Provide the (x, y) coordinate of the cell's center where the given text is located.  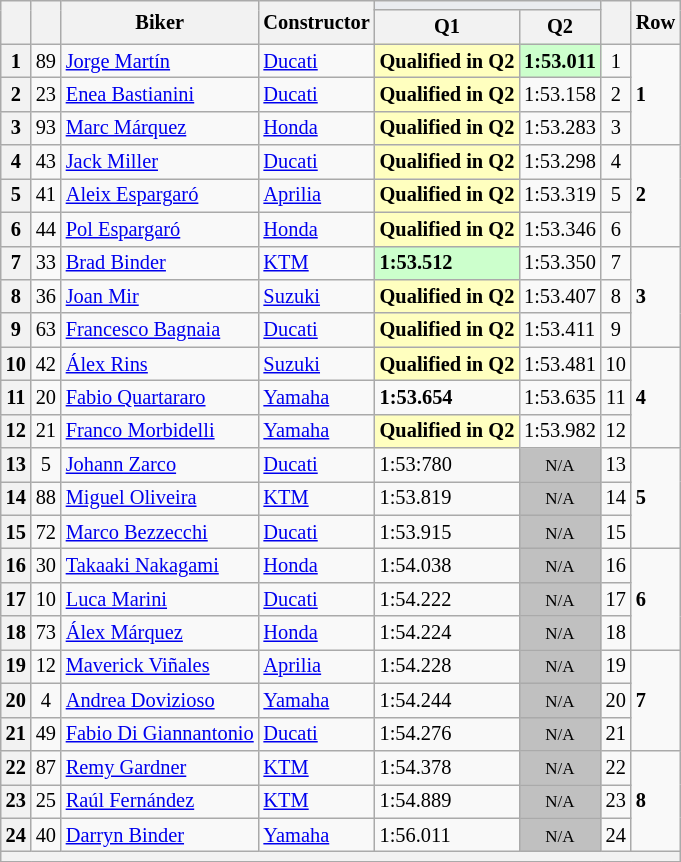
63 (46, 330)
1:54.889 (447, 801)
Aleix Espargaró (160, 195)
1:54.222 (447, 599)
42 (46, 364)
33 (46, 263)
89 (46, 61)
72 (46, 532)
Francesco Bagnaia (160, 330)
30 (46, 565)
1:53.283 (560, 128)
Enea Bastianini (160, 94)
1:53.411 (560, 330)
Fabio Di Giannantonio (160, 734)
1:54.224 (447, 633)
Q2 (560, 27)
Marc Márquez (160, 128)
Johann Zarco (160, 465)
1:53.512 (447, 263)
Remy Gardner (160, 767)
1:53.407 (560, 296)
1:54.038 (447, 565)
Joan Mir (160, 296)
Biker (160, 22)
Jorge Martín (160, 61)
25 (46, 801)
1:53.915 (447, 532)
Andrea Dovizioso (160, 700)
1:53.350 (560, 263)
Franco Morbidelli (160, 431)
44 (46, 229)
1:53.635 (560, 397)
1:53.654 (447, 397)
Darryn Binder (160, 835)
49 (46, 734)
Q1 (447, 27)
1:54.276 (447, 734)
Fabio Quartararo (160, 397)
1:53.819 (447, 498)
1:54.228 (447, 666)
Row (656, 22)
Brad Binder (160, 263)
1:53.298 (560, 162)
Miguel Oliveira (160, 498)
Marco Bezzecchi (160, 532)
1:56.011 (447, 835)
Álex Rins (160, 364)
1:53.158 (560, 94)
1:53.319 (560, 195)
36 (46, 296)
1:54.244 (447, 700)
Jack Miller (160, 162)
1:53.982 (560, 431)
1:54.378 (447, 767)
88 (46, 498)
1:53.011 (560, 61)
43 (46, 162)
Raúl Fernández (160, 801)
Maverick Viñales (160, 666)
40 (46, 835)
Takaaki Nakagami (160, 565)
Pol Espargaró (160, 229)
93 (46, 128)
Luca Marini (160, 599)
1:53.481 (560, 364)
87 (46, 767)
73 (46, 633)
1:53.346 (560, 229)
41 (46, 195)
Álex Márquez (160, 633)
Constructor (317, 22)
1:53:780 (447, 465)
